Search for the cell housing the specified text and yield its [X, Y] center coordinate. 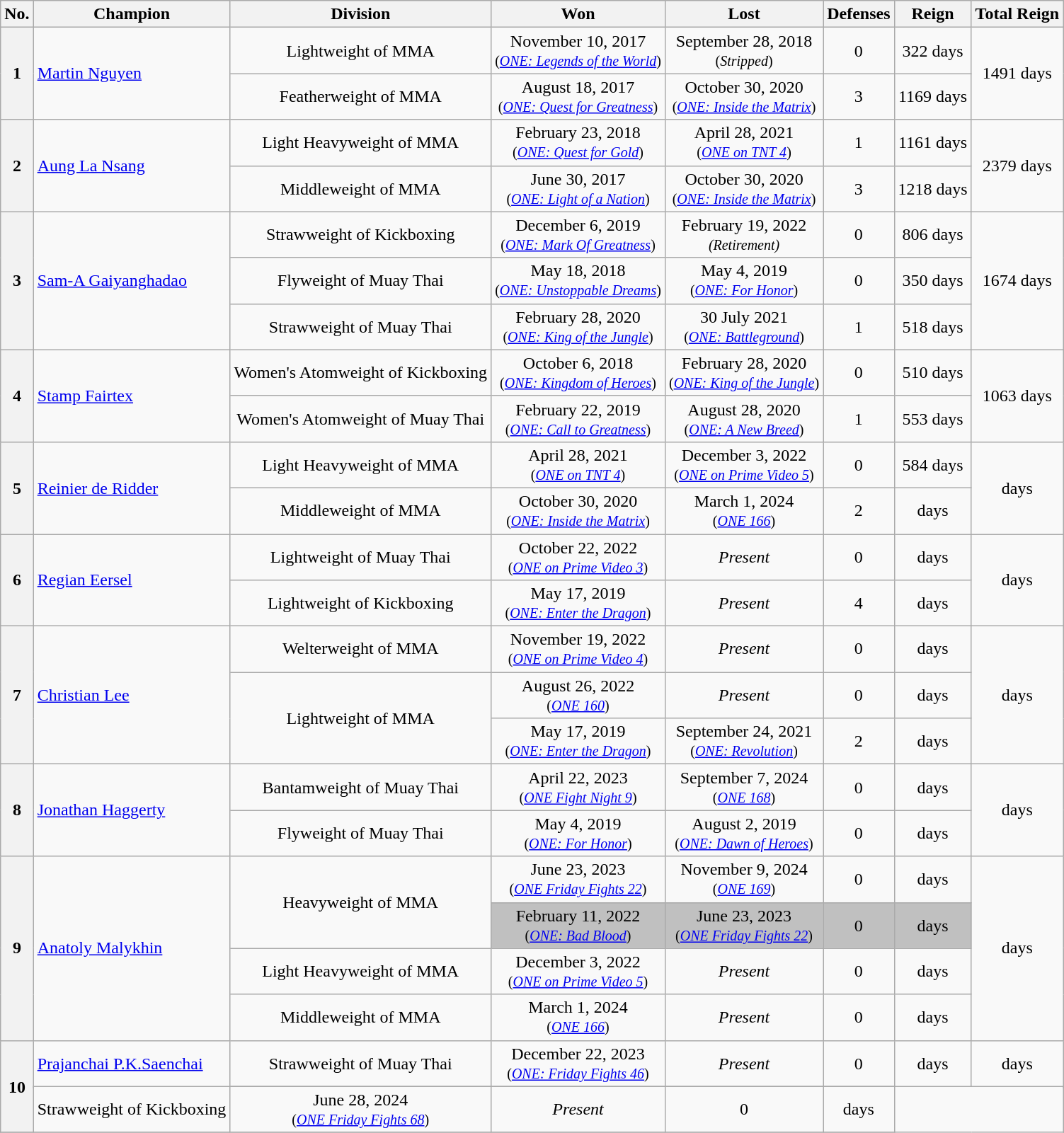
322 days [933, 51]
2379 days [1017, 166]
Heavyweight of MMA [361, 902]
Prajanchai P.K.Saenchai [132, 1063]
1491 days [1017, 74]
Division [361, 14]
Jonathan Haggerty [132, 810]
February 22, 2019 (ONE: Call to Greatness) [578, 419]
Women's Atomweight of Muay Thai [361, 419]
Welterweight of MMA [361, 650]
Defenses [859, 14]
Lost [743, 14]
October 22, 2022 (ONE on Prime Video 3) [578, 556]
1161 days [933, 143]
October 6, 2018 (ONE: Kingdom of Heroes) [578, 372]
1063 days [1017, 396]
350 days [933, 280]
Regian Eersel [132, 580]
February 23, 2018 (ONE: Quest for Gold) [578, 143]
August 18, 2017 (ONE: Quest for Greatness) [578, 96]
August 26, 2022 (ONE 160) [578, 695]
Reign [933, 14]
Won [578, 14]
6 [17, 580]
August 28, 2020 (ONE: A New Breed) [743, 419]
8 [17, 810]
553 days [933, 419]
Stamp Fairtex [132, 396]
Christian Lee [132, 695]
September 24, 2021 (ONE: Revolution) [743, 742]
December 22, 2023 (ONE: Friday Fights 46) [578, 1063]
Featherweight of MMA [361, 96]
1169 days [933, 96]
June 30, 2017 (ONE: Light of a Nation) [578, 188]
Reinier de Ridder [132, 488]
7 [17, 695]
Martin Nguyen [132, 74]
December 6, 2019 (ONE: Mark Of Greatness) [578, 235]
Sam-A Gaiyanghadao [132, 280]
November 19, 2022 (ONE on Prime Video 4) [578, 650]
Women's Atomweight of Kickboxing [361, 372]
Aung La Nsang [132, 166]
May 18, 2018 (ONE: Unstoppable Dreams) [578, 280]
9 [17, 948]
Lightweight of Kickboxing [361, 603]
February 19, 2022 (Retirement) [743, 235]
584 days [933, 464]
No. [17, 14]
5 [17, 488]
1218 days [933, 188]
Bantamweight of Muay Thai [361, 787]
Lightweight of Muay Thai [361, 556]
April 22, 2023 (ONE Fight Night 9) [578, 787]
Anatoly Malykhin [132, 948]
June 28, 2024 (ONE Friday Fights 68) [361, 1110]
Champion [132, 14]
1674 days [1017, 280]
August 2, 2019 (ONE: Dawn of Heroes) [743, 834]
September 28, 2018 (Stripped) [743, 51]
10 [17, 1086]
30 July 2021 (ONE: Battleground) [743, 327]
November 9, 2024 (ONE 169) [743, 879]
518 days [933, 327]
Total Reign [1017, 14]
February 11, 2022 (ONE: Bad Blood) [578, 926]
806 days [933, 235]
510 days [933, 372]
November 10, 2017 (ONE: Legends of the World) [578, 51]
September 7, 2024 (ONE 168) [743, 787]
